Identify which cell holds the provided text, then report its [X, Y] central coordinate. 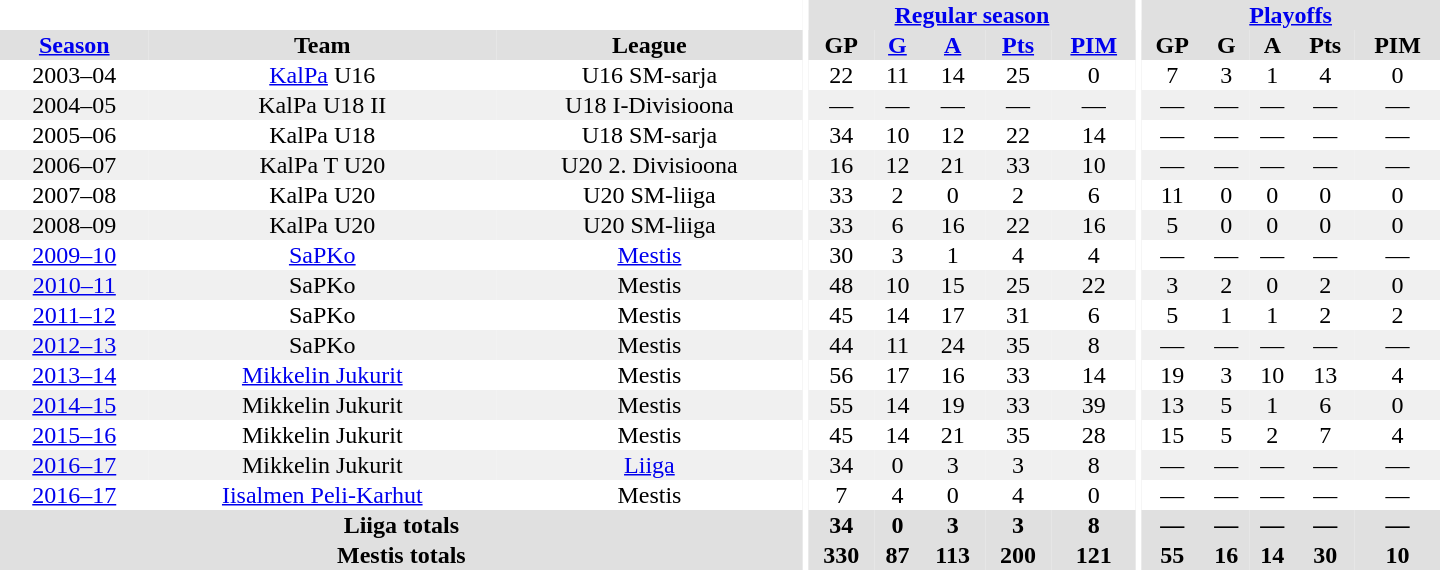
2012–13 [74, 345]
Playoffs [1290, 15]
2007–08 [74, 195]
31 [1018, 315]
200 [1018, 555]
KalPa U16 [322, 75]
113 [952, 555]
U16 SM-sarja [650, 75]
2013–14 [74, 375]
2003–04 [74, 75]
Iisalmen Peli-Karhut [322, 495]
2009–10 [74, 255]
League [650, 45]
2005–06 [74, 135]
2008–09 [74, 225]
44 [842, 345]
Season [74, 45]
2015–16 [74, 435]
2011–12 [74, 315]
2014–15 [74, 405]
KalPa T U20 [322, 165]
KalPa U18 II [322, 105]
39 [1094, 405]
Regular season [972, 15]
Team [322, 45]
Liiga [650, 465]
Mestis totals [402, 555]
2004–05 [74, 105]
U18 SM-sarja [650, 135]
87 [897, 555]
330 [842, 555]
56 [842, 375]
121 [1094, 555]
U20 2. Divisioona [650, 165]
2010–11 [74, 285]
24 [952, 345]
U18 I-Divisioona [650, 105]
2006–07 [74, 165]
KalPa U18 [322, 135]
28 [1094, 435]
48 [842, 285]
Liiga totals [402, 525]
